For the text-containing cell, return its midpoint in [x, y] coordinate format. 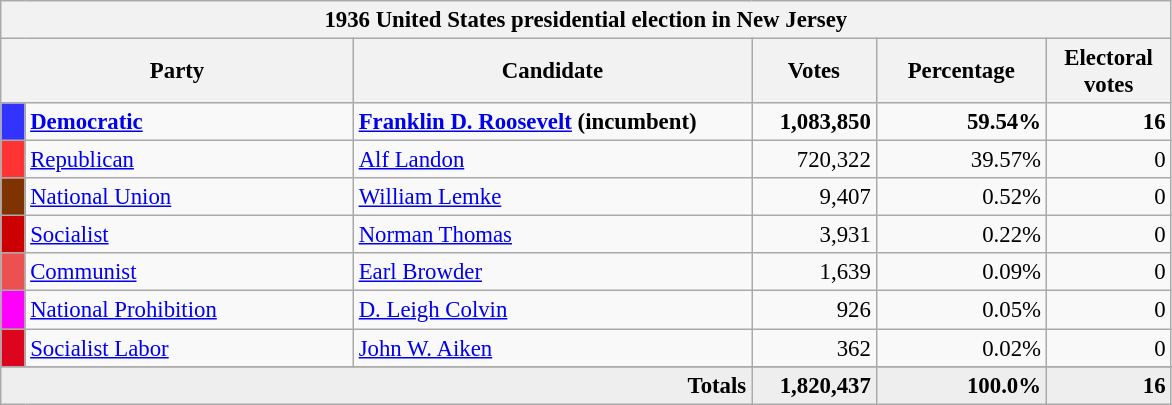
William Lemke [552, 197]
39.57% [961, 160]
Votes [814, 72]
Republican [189, 160]
Alf Landon [552, 160]
0.02% [961, 348]
Party [178, 72]
John W. Aiken [552, 348]
Socialist Labor [189, 348]
362 [814, 348]
1936 United States presidential election in New Jersey [586, 20]
926 [814, 310]
1,820,437 [814, 385]
3,931 [814, 235]
Percentage [961, 72]
Norman Thomas [552, 235]
National Union [189, 197]
100.0% [961, 385]
720,322 [814, 160]
0.05% [961, 310]
National Prohibition [189, 310]
Earl Browder [552, 273]
Communist [189, 273]
Electoral votes [1108, 72]
0.09% [961, 273]
0.22% [961, 235]
Franklin D. Roosevelt (incumbent) [552, 122]
1,083,850 [814, 122]
59.54% [961, 122]
Candidate [552, 72]
9,407 [814, 197]
Democratic [189, 122]
0.52% [961, 197]
D. Leigh Colvin [552, 310]
Socialist [189, 235]
1,639 [814, 273]
Totals [376, 385]
